Return the (x, y) coordinate for the center point of the cell that contains the specified text.  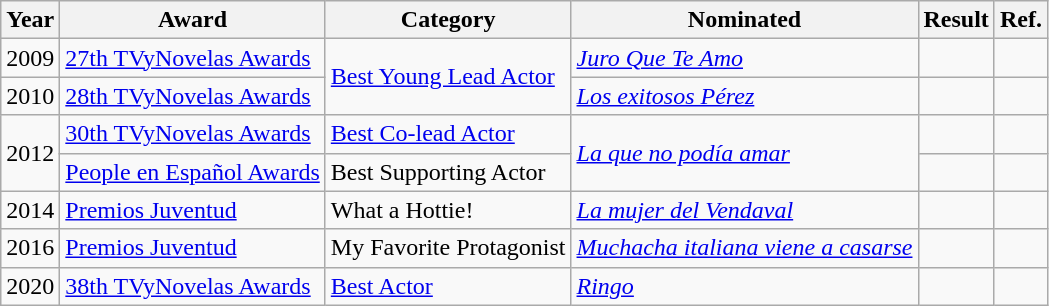
Muchacha italiana viene a casarse (744, 248)
27th TVyNovelas Awards (192, 58)
Award (192, 20)
Category (448, 20)
30th TVyNovelas Awards (192, 134)
2016 (30, 248)
My Favorite Protagonist (448, 248)
Best Actor (448, 286)
2014 (30, 210)
Year (30, 20)
Best Co-lead Actor (448, 134)
La que no podía amar (744, 153)
Best Supporting Actor (448, 172)
Juro Que Te Amo (744, 58)
28th TVyNovelas Awards (192, 96)
2012 (30, 153)
What a Hottie! (448, 210)
Best Young Lead Actor (448, 77)
38th TVyNovelas Awards (192, 286)
2009 (30, 58)
Los exitosos Pérez (744, 96)
2020 (30, 286)
Ref. (1020, 20)
La mujer del Vendaval (744, 210)
2010 (30, 96)
Result (956, 20)
Nominated (744, 20)
Ringo (744, 286)
People en Español Awards (192, 172)
